Capture the cell that displays the provided text and extract its (X, Y) central coordinate. 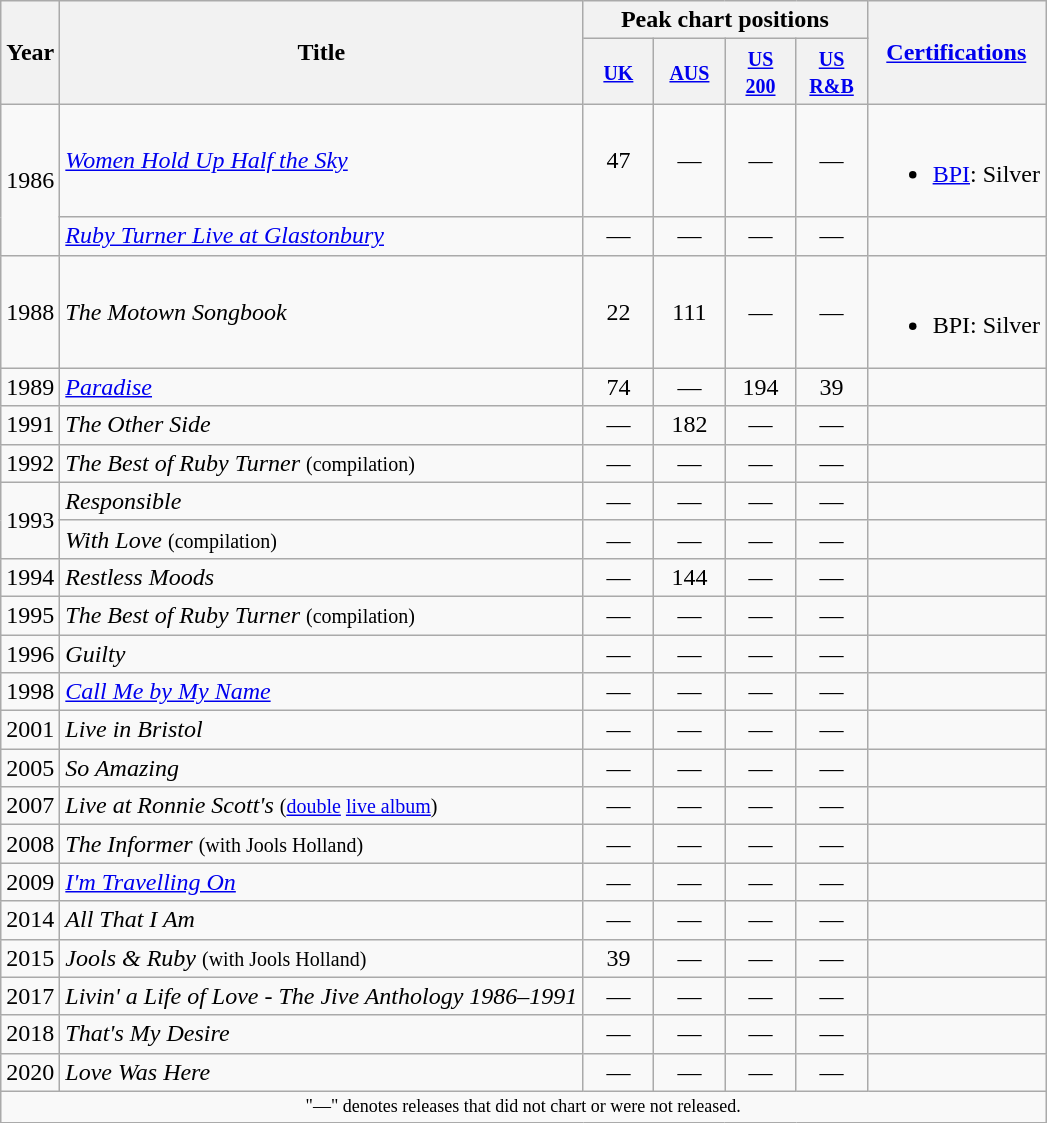
1993 (30, 520)
The Other Side (322, 425)
47 (618, 160)
182 (690, 425)
Jools & Ruby (with Jools Holland) (322, 958)
2009 (30, 882)
1991 (30, 425)
22 (618, 312)
US 200 (760, 72)
2005 (30, 768)
Call Me by My Name (322, 692)
So Amazing (322, 768)
The Informer (with Jools Holland) (322, 844)
1994 (30, 577)
Live in Bristol (322, 730)
Certifications (956, 52)
The Motown Songbook (322, 312)
2014 (30, 920)
1988 (30, 312)
Livin' a Life of Love - The Jive Anthology 1986–1991 (322, 996)
Year (30, 52)
1996 (30, 653)
1986 (30, 180)
That's My Desire (322, 1034)
Responsible (322, 501)
Women Hold Up Half the Sky (322, 160)
1995 (30, 615)
2007 (30, 806)
2015 (30, 958)
Ruby Turner Live at Glastonbury (322, 236)
AUS (690, 72)
194 (760, 387)
2017 (30, 996)
"—" denotes releases that did not chart or were not released. (524, 1106)
US R&B (832, 72)
Love Was Here (322, 1072)
2018 (30, 1034)
Paradise (322, 387)
Restless Moods (322, 577)
I'm Travelling On (322, 882)
Live at Ronnie Scott's (double live album) (322, 806)
All That I Am (322, 920)
1989 (30, 387)
Guilty (322, 653)
1992 (30, 463)
Title (322, 52)
111 (690, 312)
With Love (compilation) (322, 539)
Peak chart positions (725, 20)
2020 (30, 1072)
UK (618, 72)
1998 (30, 692)
74 (618, 387)
2001 (30, 730)
2008 (30, 844)
144 (690, 577)
